Return (x, y) of the center of cell containing provided text 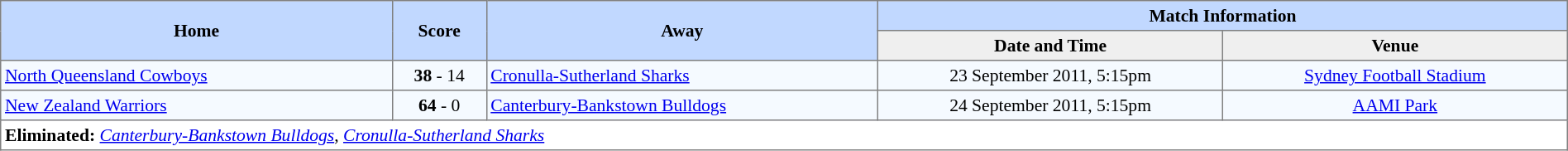
Cronulla-Sutherland Sharks (682, 75)
North Queensland Cowboys (197, 75)
24 September 2011, 5:15pm (1050, 105)
64 - 0 (439, 105)
23 September 2011, 5:15pm (1050, 75)
Score (439, 31)
Home (197, 31)
Match Information (1223, 16)
Eliminated: Canterbury-Bankstown Bulldogs, Cronulla-Sutherland Sharks (784, 135)
Sydney Football Stadium (1394, 75)
New Zealand Warriors (197, 105)
Venue (1394, 46)
38 - 14 (439, 75)
Date and Time (1050, 46)
AAMI Park (1394, 105)
Away (682, 31)
Canterbury-Bankstown Bulldogs (682, 105)
